Scan for the cell matching the given text and deliver its (X, Y) coordinate at center. 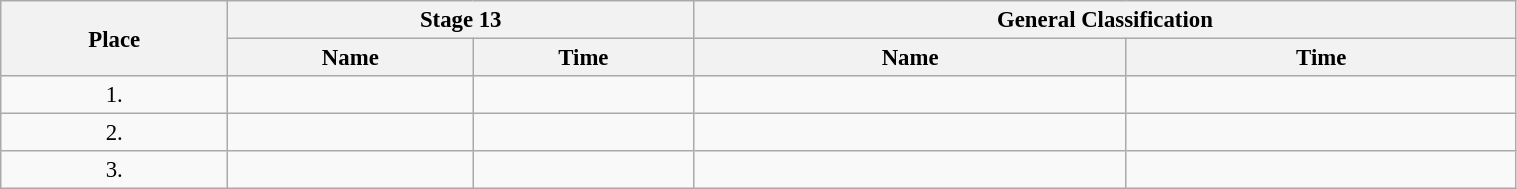
Place (114, 38)
General Classification (1105, 20)
Stage 13 (461, 20)
3. (114, 170)
1. (114, 95)
2. (114, 133)
